For the text-containing cell, return its midpoint in (x, y) coordinate format. 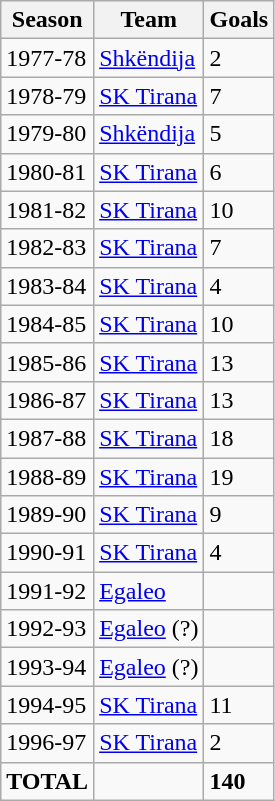
Egaleo (149, 591)
1986-87 (48, 400)
18 (239, 438)
1992-93 (48, 629)
1994-95 (48, 705)
140 (239, 781)
1979-80 (48, 134)
19 (239, 477)
9 (239, 515)
TOTAL (48, 781)
1989-90 (48, 515)
Goals (239, 20)
1983-84 (48, 286)
1984-85 (48, 324)
1996-97 (48, 743)
1988-89 (48, 477)
1980-81 (48, 172)
1981-82 (48, 210)
Team (149, 20)
1991-92 (48, 591)
1993-94 (48, 667)
1990-91 (48, 553)
Season (48, 20)
1982-83 (48, 248)
1985-86 (48, 362)
1978-79 (48, 96)
11 (239, 705)
5 (239, 134)
1977-78 (48, 58)
6 (239, 172)
1987-88 (48, 438)
